Identify which cell holds the provided text, then report its [x, y] central coordinate. 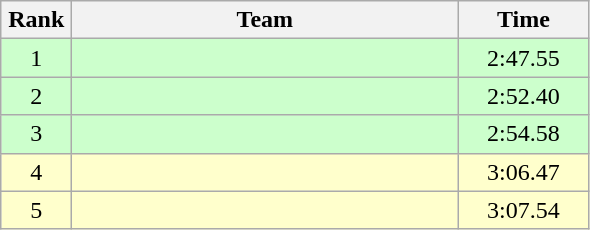
3:07.54 [524, 210]
1 [36, 58]
2 [36, 96]
2:54.58 [524, 134]
3:06.47 [524, 172]
2:52.40 [524, 96]
Team [265, 20]
2:47.55 [524, 58]
Rank [36, 20]
5 [36, 210]
Time [524, 20]
4 [36, 172]
3 [36, 134]
